Determine the [X, Y] coordinate at the center of the cell enclosing the given text.  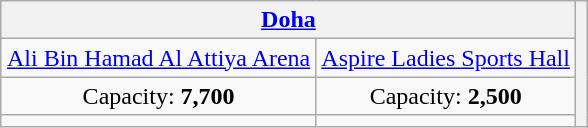
Doha [288, 20]
Aspire Ladies Sports Hall [446, 58]
Capacity: 7,700 [158, 96]
Capacity: 2,500 [446, 96]
Ali Bin Hamad Al Attiya Arena [158, 58]
